Detect which cell encompasses the target text, then output its (X, Y) center coordinate. 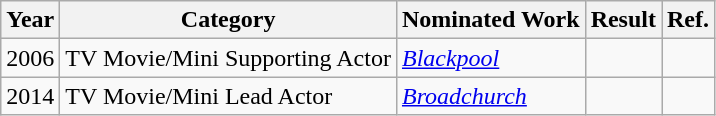
Result (623, 20)
2014 (30, 96)
Blackpool (490, 58)
2006 (30, 58)
TV Movie/Mini Lead Actor (228, 96)
Year (30, 20)
Nominated Work (490, 20)
Ref. (688, 20)
TV Movie/Mini Supporting Actor (228, 58)
Broadchurch (490, 96)
Category (228, 20)
